For the text-containing cell, return its midpoint in [X, Y] coordinate format. 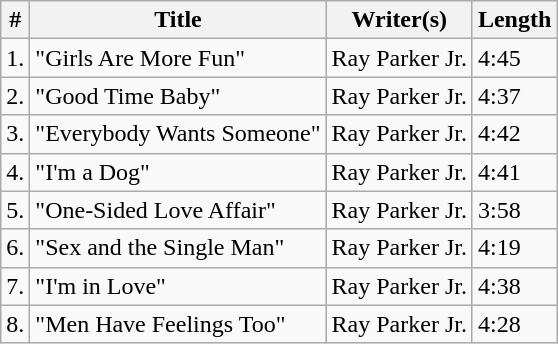
4. [16, 172]
4:28 [514, 324]
4:19 [514, 248]
"One-Sided Love Affair" [178, 210]
5. [16, 210]
3. [16, 134]
4:41 [514, 172]
"I'm in Love" [178, 286]
4:37 [514, 96]
"Everybody Wants Someone" [178, 134]
8. [16, 324]
"Sex and the Single Man" [178, 248]
2. [16, 96]
Writer(s) [399, 20]
4:45 [514, 58]
"Good Time Baby" [178, 96]
# [16, 20]
"I'm a Dog" [178, 172]
3:58 [514, 210]
4:42 [514, 134]
7. [16, 286]
6. [16, 248]
1. [16, 58]
Length [514, 20]
"Girls Are More Fun" [178, 58]
Title [178, 20]
4:38 [514, 286]
"Men Have Feelings Too" [178, 324]
